Output the [x, y] coordinate of the center of the cell containing the given text.  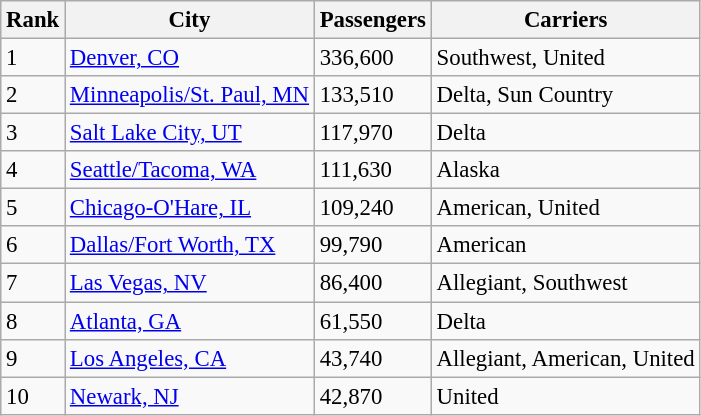
Minneapolis/St. Paul, MN [190, 95]
43,740 [372, 358]
Rank [33, 20]
Dallas/Fort Worth, TX [190, 245]
109,240 [372, 208]
Atlanta, GA [190, 321]
Chicago-O'Hare, IL [190, 208]
Alaska [566, 170]
8 [33, 321]
3 [33, 133]
Salt Lake City, UT [190, 133]
Delta, Sun Country [566, 95]
1 [33, 58]
Allegiant, American, United [566, 358]
9 [33, 358]
5 [33, 208]
Passengers [372, 20]
117,970 [372, 133]
4 [33, 170]
99,790 [372, 245]
American [566, 245]
42,870 [372, 396]
133,510 [372, 95]
Las Vegas, NV [190, 283]
111,630 [372, 170]
86,400 [372, 283]
61,550 [372, 321]
City [190, 20]
Southwest, United [566, 58]
Allegiant, Southwest [566, 283]
6 [33, 245]
American, United [566, 208]
2 [33, 95]
United [566, 396]
7 [33, 283]
Seattle/Tacoma, WA [190, 170]
336,600 [372, 58]
Los Angeles, CA [190, 358]
Newark, NJ [190, 396]
Carriers [566, 20]
Denver, CO [190, 58]
10 [33, 396]
